Provide the (x, y) coordinate of the cell's center where the given text is located.  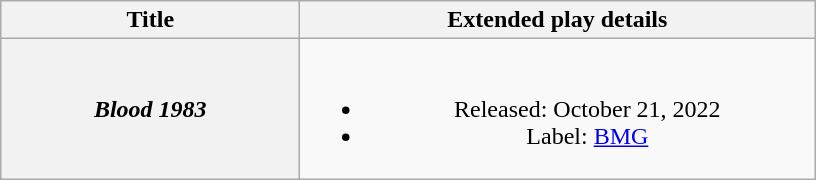
Released: October 21, 2022Label: BMG (558, 109)
Title (150, 20)
Extended play details (558, 20)
Blood 1983 (150, 109)
